Search for the cell housing the specified text and yield its [X, Y] center coordinate. 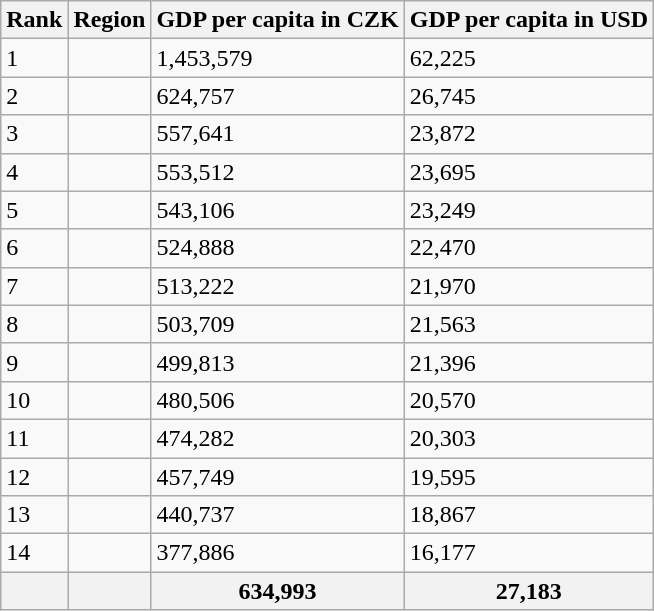
20,570 [528, 400]
20,303 [528, 438]
5 [34, 210]
499,813 [278, 362]
7 [34, 286]
23,695 [528, 172]
GDP per capita in CZK [278, 20]
Region [110, 20]
23,249 [528, 210]
440,737 [278, 515]
Rank [34, 20]
21,396 [528, 362]
22,470 [528, 248]
2 [34, 96]
1 [34, 58]
9 [34, 362]
543,106 [278, 210]
19,595 [528, 477]
557,641 [278, 134]
10 [34, 400]
62,225 [528, 58]
26,745 [528, 96]
6 [34, 248]
14 [34, 553]
624,757 [278, 96]
553,512 [278, 172]
513,222 [278, 286]
3 [34, 134]
27,183 [528, 591]
8 [34, 324]
16,177 [528, 553]
21,970 [528, 286]
1,453,579 [278, 58]
377,886 [278, 553]
21,563 [528, 324]
4 [34, 172]
23,872 [528, 134]
457,749 [278, 477]
18,867 [528, 515]
480,506 [278, 400]
12 [34, 477]
13 [34, 515]
GDP per capita in USD [528, 20]
524,888 [278, 248]
634,993 [278, 591]
503,709 [278, 324]
474,282 [278, 438]
11 [34, 438]
